Find where the given text appears and provide that cell's center as (x, y) coordinate. 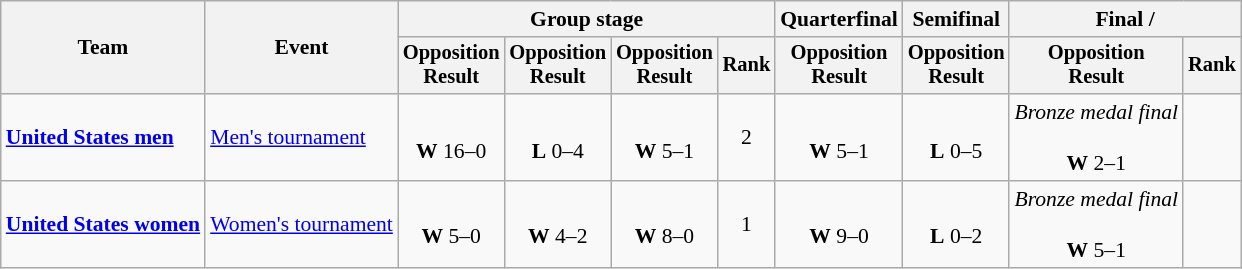
Men's tournament (302, 138)
L 0–2 (956, 224)
Event (302, 48)
W 9–0 (839, 224)
Bronze medal finalW 2–1 (1096, 138)
Final / (1124, 19)
W 8–0 (664, 224)
Group stage (586, 19)
L 0–4 (558, 138)
Semifinal (956, 19)
1 (747, 224)
W 4–2 (558, 224)
W 5–0 (452, 224)
Bronze medal finalW 5–1 (1096, 224)
L 0–5 (956, 138)
United States women (103, 224)
Women's tournament (302, 224)
United States men (103, 138)
Team (103, 48)
Quarterfinal (839, 19)
2 (747, 138)
W 16–0 (452, 138)
